Detect which cell encompasses the target text, then output its (X, Y) center coordinate. 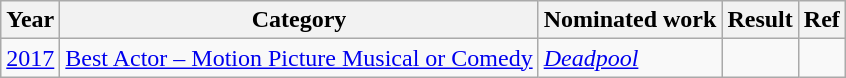
2017 (30, 58)
Category (299, 20)
Ref (822, 20)
Best Actor – Motion Picture Musical or Comedy (299, 58)
Deadpool (630, 58)
Result (760, 20)
Nominated work (630, 20)
Year (30, 20)
